Find where the given text appears and provide that cell's center as [X, Y] coordinate. 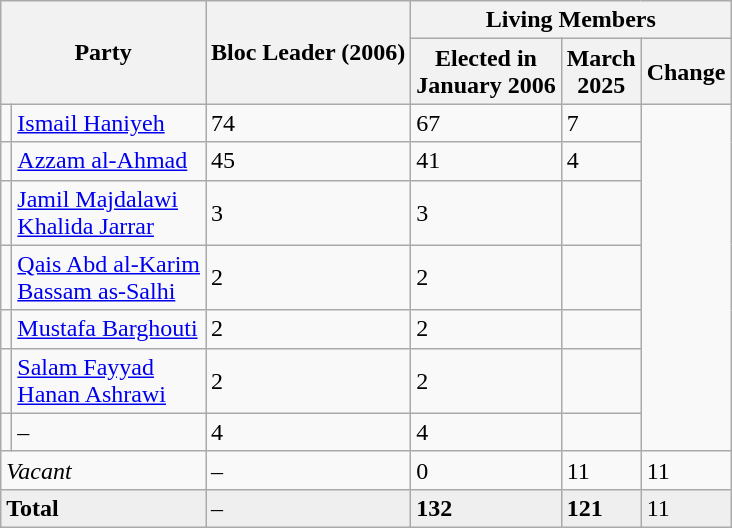
Total [104, 508]
132 [486, 508]
Party [104, 52]
7 [601, 123]
Ismail Haniyeh [109, 123]
Qais Abd al-KarimBassam as-Salhi [109, 278]
45 [308, 161]
March2025 [601, 72]
Vacant [104, 470]
Mustafa Barghouti [109, 329]
Change [686, 72]
0 [486, 470]
Salam FayyadHanan Ashrawi [109, 380]
Living Members [571, 20]
41 [486, 161]
Bloc Leader (2006) [308, 52]
67 [486, 123]
74 [308, 123]
Jamil MajdalawiKhalida Jarrar [109, 212]
121 [601, 508]
Elected inJanuary 2006 [486, 72]
Azzam al-Ahmad [109, 161]
